Return (X, Y) of the center of cell containing provided text 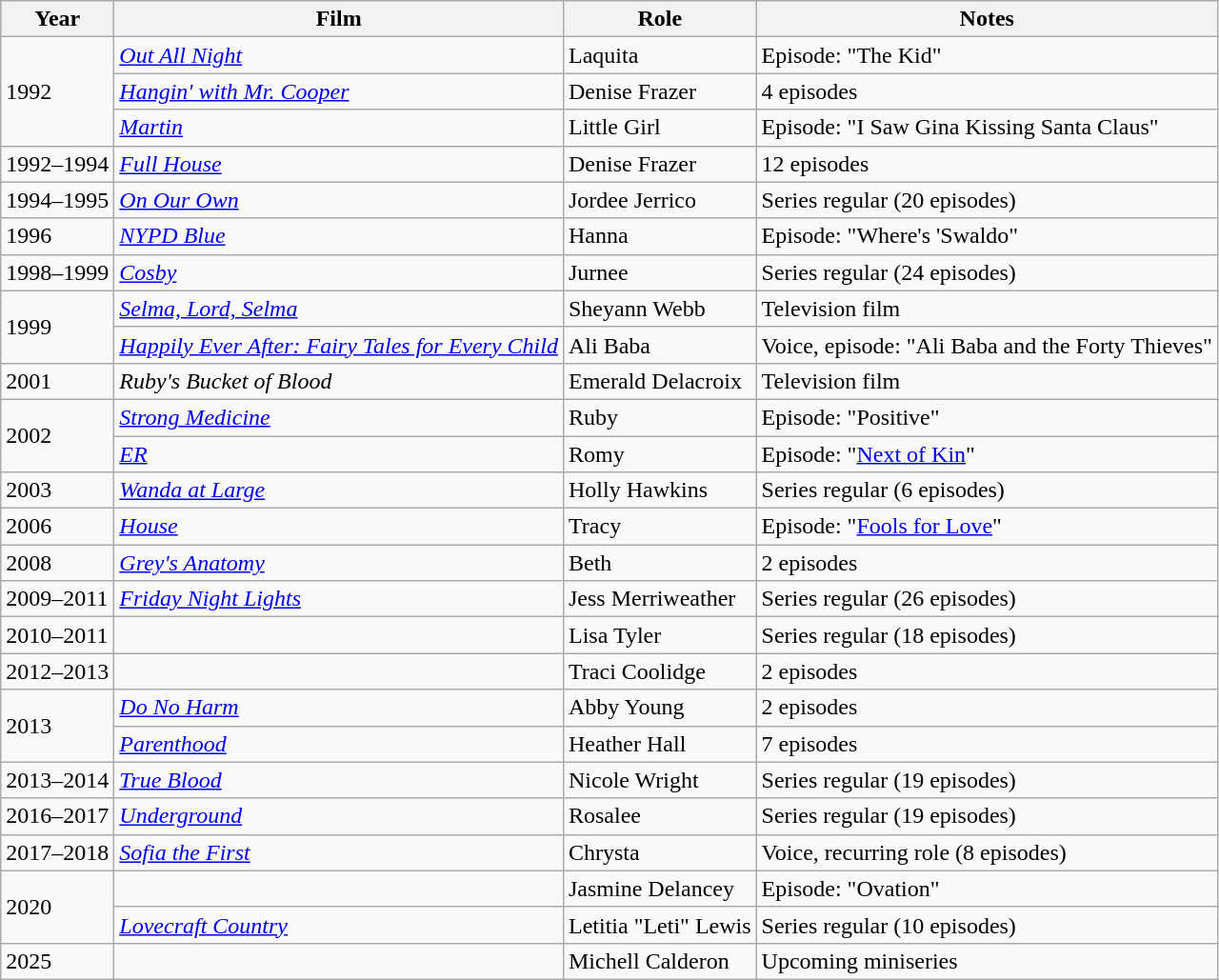
1999 (57, 327)
Episode: "Fools for Love" (987, 527)
Jess Merriweather (659, 599)
Notes (987, 19)
Rosalee (659, 816)
2020 (57, 907)
Holly Hawkins (659, 490)
True Blood (339, 780)
Parenthood (339, 744)
Letitia "Leti" Lewis (659, 925)
Lisa Tyler (659, 635)
2006 (57, 527)
Sheyann Webb (659, 309)
Tracy (659, 527)
Role (659, 19)
Strong Medicine (339, 417)
Series regular (26 episodes) (987, 599)
2013 (57, 726)
Friday Night Lights (339, 599)
Nicole Wright (659, 780)
Selma, Lord, Selma (339, 309)
Episode: "Where's 'Swaldo" (987, 236)
Episode: "The Kid" (987, 55)
1992–1994 (57, 164)
Abby Young (659, 708)
2010–2011 (57, 635)
Emerald Delacroix (659, 381)
Episode: "Positive" (987, 417)
Out All Night (339, 55)
Year (57, 19)
Chrysta (659, 852)
2001 (57, 381)
Heather Hall (659, 744)
1998–1999 (57, 272)
Series regular (6 episodes) (987, 490)
1992 (57, 91)
NYPD Blue (339, 236)
2025 (57, 961)
Ruby (659, 417)
Martin (339, 128)
2008 (57, 563)
Jasmine Delancey (659, 889)
Hangin' with Mr. Cooper (339, 91)
House (339, 527)
Michell Calderon (659, 961)
Grey's Anatomy (339, 563)
Lovecraft Country (339, 925)
Laquita (659, 55)
Ruby's Bucket of Blood (339, 381)
Full House (339, 164)
12 episodes (987, 164)
Happily Ever After: Fairy Tales for Every Child (339, 345)
Romy (659, 454)
2017–2018 (57, 852)
Episode: "Ovation" (987, 889)
Series regular (20 episodes) (987, 200)
Traci Coolidge (659, 671)
Wanda at Large (339, 490)
7 episodes (987, 744)
Upcoming miniseries (987, 961)
2003 (57, 490)
1996 (57, 236)
Series regular (24 episodes) (987, 272)
Series regular (10 episodes) (987, 925)
Sofia the First (339, 852)
Episode: "I Saw Gina Kissing Santa Claus" (987, 128)
On Our Own (339, 200)
Do No Harm (339, 708)
2002 (57, 435)
ER (339, 454)
Jurnee (659, 272)
Hanna (659, 236)
Voice, episode: "Ali Baba and the Forty Thieves" (987, 345)
2009–2011 (57, 599)
Series regular (18 episodes) (987, 635)
Voice, recurring role (8 episodes) (987, 852)
Jordee Jerrico (659, 200)
Film (339, 19)
Cosby (339, 272)
2016–2017 (57, 816)
Beth (659, 563)
2013–2014 (57, 780)
Episode: "Next of Kin" (987, 454)
1994–1995 (57, 200)
Underground (339, 816)
2012–2013 (57, 671)
Little Girl (659, 128)
4 episodes (987, 91)
Ali Baba (659, 345)
